Capture the cell that displays the provided text and extract its (X, Y) central coordinate. 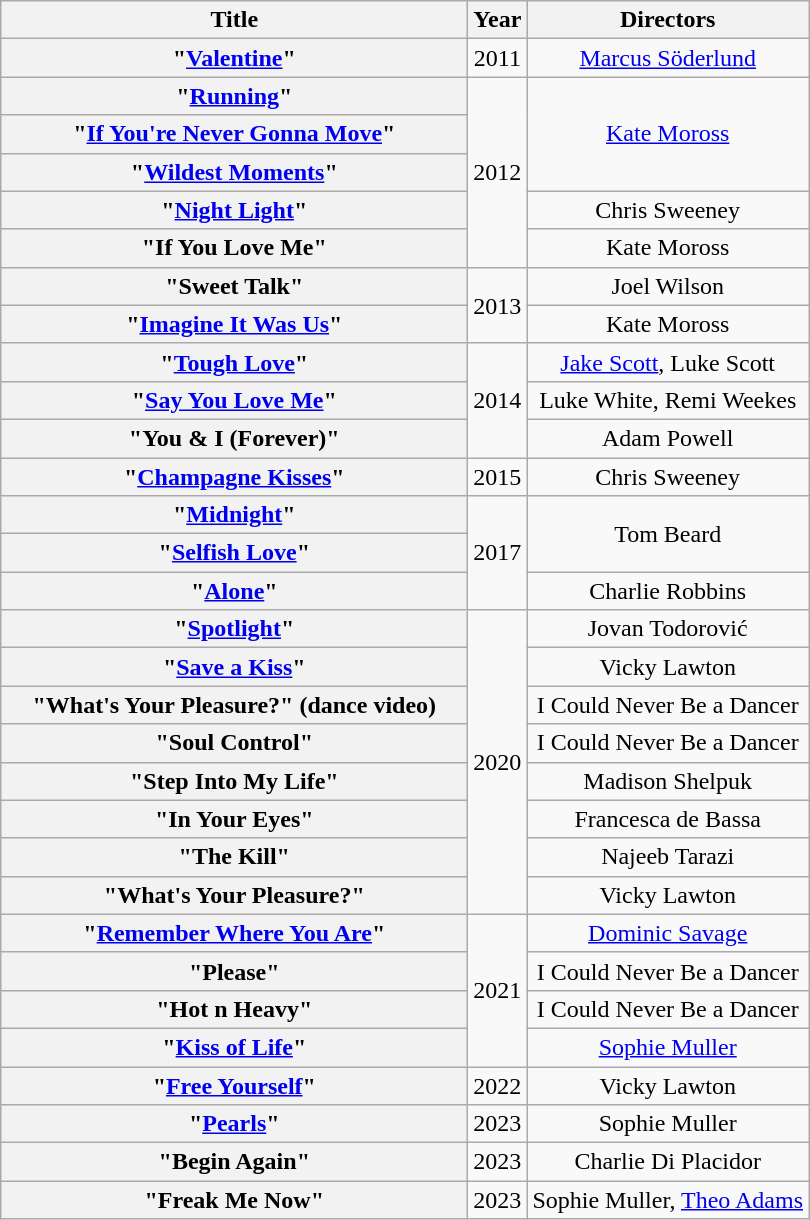
Luke White, Remi Weekes (668, 400)
Jovan Todorović (668, 629)
Jake Scott, Luke Scott (668, 362)
"Tough Love" (234, 362)
Najeeb Tarazi (668, 857)
"Step Into My Life" (234, 781)
Charlie Di Placidor (668, 1162)
"Alone" (234, 591)
"If You're Never Gonna Move" (234, 134)
Francesca de Bassa (668, 819)
"Imagine It Was Us" (234, 324)
2022 (498, 1085)
Tom Beard (668, 534)
"Freak Me Now" (234, 1200)
Joel Wilson (668, 286)
Madison Shelpuk (668, 781)
2015 (498, 477)
"Selfish Love" (234, 553)
"What's Your Pleasure?" (dance video) (234, 705)
"Wildest Moments" (234, 172)
"Begin Again" (234, 1162)
"Remember Where You Are" (234, 933)
"Night Light" (234, 210)
"Sweet Talk" (234, 286)
"Soul Control" (234, 743)
"What's Your Pleasure?" (234, 895)
2013 (498, 305)
"Please" (234, 971)
"You & I (Forever)" (234, 438)
Dominic Savage (668, 933)
"If You Love Me" (234, 248)
2011 (498, 58)
"Spotlight" (234, 629)
"Kiss of Life" (234, 1047)
2021 (498, 990)
"In Your Eyes" (234, 819)
"Running" (234, 96)
"Valentine" (234, 58)
Title (234, 20)
Directors (668, 20)
"Say You Love Me" (234, 400)
Year (498, 20)
"Free Yourself" (234, 1085)
2020 (498, 762)
Marcus Söderlund (668, 58)
"Pearls" (234, 1124)
"Save a Kiss" (234, 667)
"The Kill" (234, 857)
"Midnight" (234, 515)
2014 (498, 400)
2017 (498, 553)
Adam Powell (668, 438)
"Hot n Heavy" (234, 1009)
Charlie Robbins (668, 591)
2012 (498, 172)
Sophie Muller, Theo Adams (668, 1200)
"Champagne Kisses" (234, 477)
